For the text-containing cell, return its midpoint in (x, y) coordinate format. 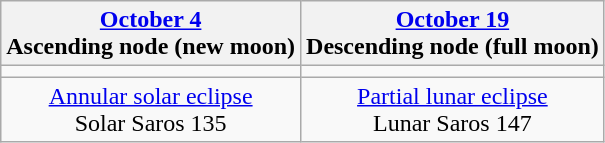
October 19Descending node (full moon) (453, 34)
Annular solar eclipseSolar Saros 135 (151, 110)
Partial lunar eclipseLunar Saros 147 (453, 110)
October 4Ascending node (new moon) (151, 34)
